Search for the cell housing the specified text and yield its [X, Y] center coordinate. 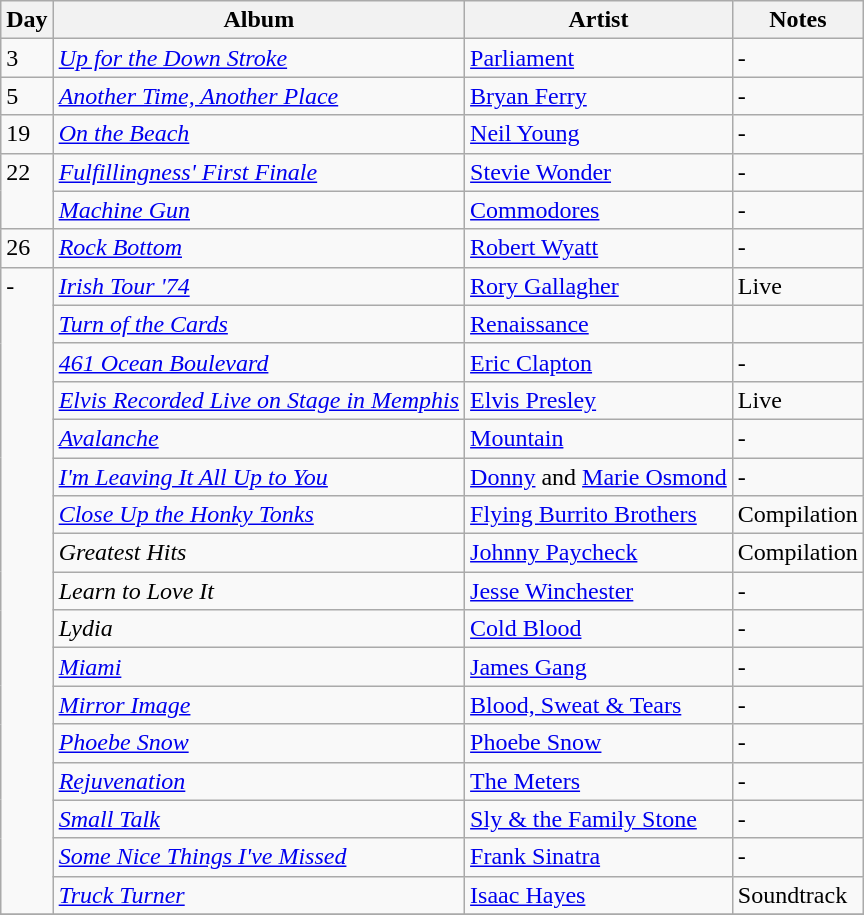
19 [27, 134]
Fulfillingness' First Finale [258, 172]
Jesse Winchester [599, 591]
Robert Wyatt [599, 248]
I'm Leaving It All Up to You [258, 477]
James Gang [599, 667]
Another Time, Another Place [258, 96]
Artist [599, 20]
Machine Gun [258, 210]
Sly & the Family Stone [599, 819]
Blood, Sweat & Tears [599, 705]
Irish Tour '74 [258, 286]
Bryan Ferry [599, 96]
Parliament [599, 58]
Greatest Hits [258, 553]
Eric Clapton [599, 362]
Flying Burrito Brothers [599, 515]
Renaissance [599, 324]
Avalanche [258, 438]
Lydia [258, 629]
Small Talk [258, 819]
Cold Blood [599, 629]
Close Up the Honky Tonks [258, 515]
Isaac Hayes [599, 895]
Frank Sinatra [599, 857]
Turn of the Cards [258, 324]
Elvis Recorded Live on Stage in Memphis [258, 400]
Album [258, 20]
Johnny Paycheck [599, 553]
The Meters [599, 781]
Rock Bottom [258, 248]
Commodores [599, 210]
Donny and Marie Osmond [599, 477]
Learn to Love It [258, 591]
Rejuvenation [258, 781]
On the Beach [258, 134]
Neil Young [599, 134]
Miami [258, 667]
5 [27, 96]
Truck Turner [258, 895]
Some Nice Things I've Missed [258, 857]
3 [27, 58]
Rory Gallagher [599, 286]
Elvis Presley [599, 400]
Day [27, 20]
Mountain [599, 438]
Notes [798, 20]
Stevie Wonder [599, 172]
22 [27, 191]
Up for the Down Stroke [258, 58]
26 [27, 248]
Soundtrack [798, 895]
461 Ocean Boulevard [258, 362]
Mirror Image [258, 705]
